Provide the (x, y) coordinate of the cell's center where the given text is located.  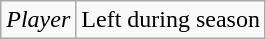
Left during season (171, 20)
Player (38, 20)
